Search for the cell housing the specified text and yield its (X, Y) center coordinate. 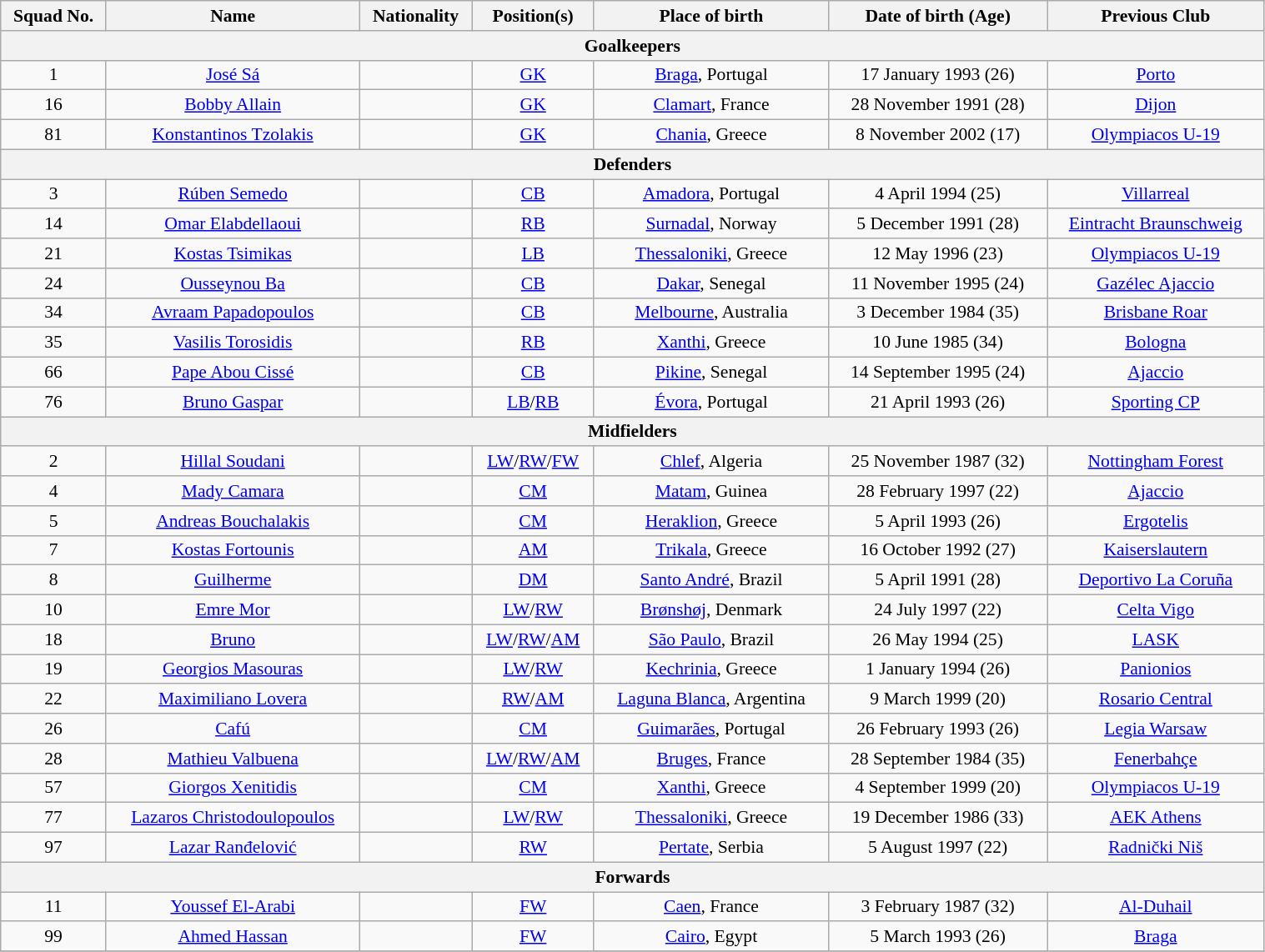
Bruno (232, 639)
19 December 1986 (33) (938, 818)
2 (53, 462)
28 (53, 759)
26 (53, 729)
Goalkeepers (632, 46)
9 March 1999 (20) (938, 699)
Rosario Central (1156, 699)
28 September 1984 (35) (938, 759)
1 January 1994 (26) (938, 669)
RW (533, 848)
3 (53, 194)
Nottingham Forest (1156, 462)
11 (53, 907)
Bobby Allain (232, 105)
Kostas Tsimikas (232, 253)
Braga, Portugal (710, 75)
12 May 1996 (23) (938, 253)
Ousseynou Ba (232, 283)
Melbourne, Australia (710, 313)
24 July 1997 (22) (938, 610)
Name (232, 16)
DM (533, 580)
14 (53, 224)
28 February 1997 (22) (938, 491)
24 (53, 283)
Pikine, Senegal (710, 373)
21 (53, 253)
16 (53, 105)
10 (53, 610)
66 (53, 373)
Sporting CP (1156, 402)
5 April 1993 (26) (938, 521)
4 April 1994 (25) (938, 194)
8 (53, 580)
Vasilis Torosidis (232, 343)
Mady Camara (232, 491)
Pertate, Serbia (710, 848)
Nationality (415, 16)
Heraklion, Greece (710, 521)
LB/RB (533, 402)
Surnadal, Norway (710, 224)
17 January 1993 (26) (938, 75)
99 (53, 937)
Al-Duhail (1156, 907)
5 (53, 521)
22 (53, 699)
LASK (1156, 639)
Villarreal (1156, 194)
Matam, Guinea (710, 491)
Braga (1156, 937)
26 May 1994 (25) (938, 639)
Cairo, Egypt (710, 937)
Maximiliano Lovera (232, 699)
5 December 1991 (28) (938, 224)
Deportivo La Coruña (1156, 580)
Hillal Soudani (232, 462)
Brønshøj, Denmark (710, 610)
Youssef El-Arabi (232, 907)
77 (53, 818)
4 (53, 491)
25 November 1987 (32) (938, 462)
Évora, Portugal (710, 402)
21 April 1993 (26) (938, 402)
81 (53, 135)
35 (53, 343)
Defenders (632, 164)
Legia Warsaw (1156, 729)
AM (533, 550)
Previous Club (1156, 16)
Porto (1156, 75)
1 (53, 75)
Guilherme (232, 580)
Position(s) (533, 16)
10 June 1985 (34) (938, 343)
11 November 1995 (24) (938, 283)
Georgios Masouras (232, 669)
16 October 1992 (27) (938, 550)
Brisbane Roar (1156, 313)
Celta Vigo (1156, 610)
Forwards (632, 877)
LW/RW/FW (533, 462)
19 (53, 669)
Santo André, Brazil (710, 580)
34 (53, 313)
Kechrinia, Greece (710, 669)
57 (53, 788)
97 (53, 848)
Bruno Gaspar (232, 402)
Gazélec Ajaccio (1156, 283)
Radnički Niš (1156, 848)
Ahmed Hassan (232, 937)
5 March 1993 (26) (938, 937)
Caen, France (710, 907)
Omar Elabdellaoui (232, 224)
Cafú (232, 729)
Chlef, Algeria (710, 462)
Rúben Semedo (232, 194)
Pape Abou Cissé (232, 373)
Chania, Greece (710, 135)
Clamart, France (710, 105)
4 September 1999 (20) (938, 788)
Bologna (1156, 343)
Avraam Papadopoulos (232, 313)
5 August 1997 (22) (938, 848)
Trikala, Greece (710, 550)
Laguna Blanca, Argentina (710, 699)
Guimarães, Portugal (710, 729)
18 (53, 639)
Date of birth (Age) (938, 16)
7 (53, 550)
Eintracht Braunschweig (1156, 224)
76 (53, 402)
Lazaros Christodoulopoulos (232, 818)
3 February 1987 (32) (938, 907)
Giorgos Xenitidis (232, 788)
Konstantinos Tzolakis (232, 135)
Mathieu Valbuena (232, 759)
Dijon (1156, 105)
5 April 1991 (28) (938, 580)
Amadora, Portugal (710, 194)
Panionios (1156, 669)
Ergotelis (1156, 521)
LB (533, 253)
26 February 1993 (26) (938, 729)
Andreas Bouchalakis (232, 521)
Fenerbahçe (1156, 759)
Kostas Fortounis (232, 550)
Dakar, Senegal (710, 283)
14 September 1995 (24) (938, 373)
José Sá (232, 75)
Midfielders (632, 432)
Place of birth (710, 16)
8 November 2002 (17) (938, 135)
Kaiserslautern (1156, 550)
3 December 1984 (35) (938, 313)
Bruges, France (710, 759)
Squad No. (53, 16)
28 November 1991 (28) (938, 105)
Lazar Ranđelović (232, 848)
AEK Athens (1156, 818)
Emre Mor (232, 610)
RW/AM (533, 699)
São Paulo, Brazil (710, 639)
